Scan for the cell matching the given text and deliver its (x, y) coordinate at center. 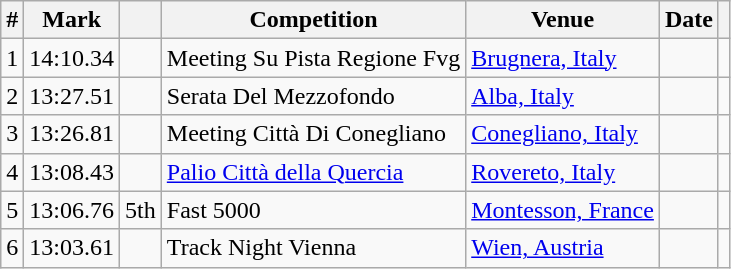
Alba, Italy (563, 96)
Meeting Città Di Conegliano (313, 134)
Serata Del Mezzofondo (313, 96)
2 (12, 96)
Date (688, 20)
5th (141, 210)
13:27.51 (72, 96)
6 (12, 248)
14:10.34 (72, 58)
Competition (313, 20)
3 (12, 134)
Conegliano, Italy (563, 134)
Brugnera, Italy (563, 58)
Montesson, France (563, 210)
Wien, Austria (563, 248)
Venue (563, 20)
13:03.61 (72, 248)
Meeting Su Pista Regione Fvg (313, 58)
Mark (72, 20)
Palio Città della Quercia (313, 172)
1 (12, 58)
Rovereto, Italy (563, 172)
4 (12, 172)
13:06.76 (72, 210)
# (12, 20)
Track Night Vienna (313, 248)
5 (12, 210)
13:26.81 (72, 134)
13:08.43 (72, 172)
Fast 5000 (313, 210)
